Return the (X, Y) coordinate for the center point of the cell that contains the specified text.  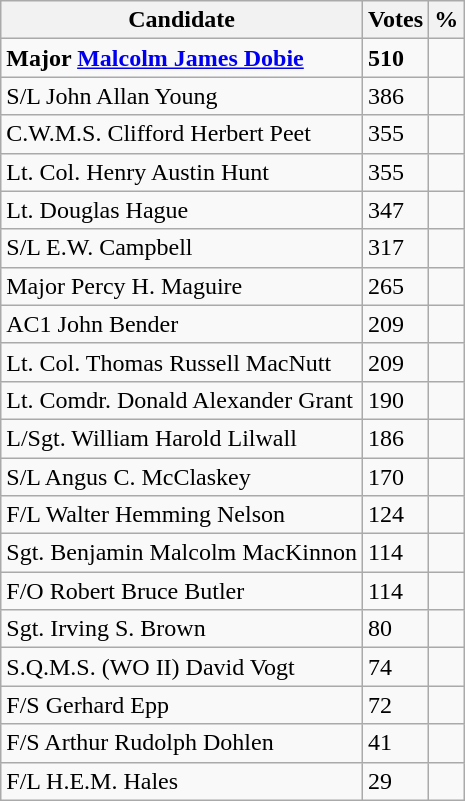
L/Sgt. William Harold Lilwall (182, 438)
F/S Arthur Rudolph Dohlen (182, 743)
Candidate (182, 20)
Major Percy H. Maguire (182, 286)
Major Malcolm James Dobie (182, 58)
41 (395, 743)
F/S Gerhard Epp (182, 705)
170 (395, 477)
S/L John Allan Young (182, 96)
265 (395, 286)
510 (395, 58)
Votes (395, 20)
72 (395, 705)
317 (395, 248)
S/L Angus C. McClaskey (182, 477)
% (446, 20)
347 (395, 210)
F/O Robert Bruce Butler (182, 591)
F/L Walter Hemming Nelson (182, 515)
386 (395, 96)
Sgt. Benjamin Malcolm MacKinnon (182, 553)
Lt. Douglas Hague (182, 210)
S/L E.W. Campbell (182, 248)
74 (395, 667)
Lt. Comdr. Donald Alexander Grant (182, 400)
AC1 John Bender (182, 324)
190 (395, 400)
Sgt. Irving S. Brown (182, 629)
80 (395, 629)
F/L H.E.M. Hales (182, 781)
Lt. Col. Thomas Russell MacNutt (182, 362)
C.W.M.S. Clifford Herbert Peet (182, 134)
186 (395, 438)
124 (395, 515)
S.Q.M.S. (WO II) David Vogt (182, 667)
Lt. Col. Henry Austin Hunt (182, 172)
29 (395, 781)
